Detect which cell encompasses the target text, then output its (x, y) center coordinate. 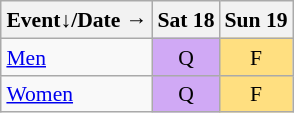
Sun 19 (256, 20)
Women (76, 94)
Sat 18 (186, 20)
Men (76, 56)
Event↓/Date → (76, 20)
